Return the [x, y] coordinate for the center point of the cell that contains the specified text.  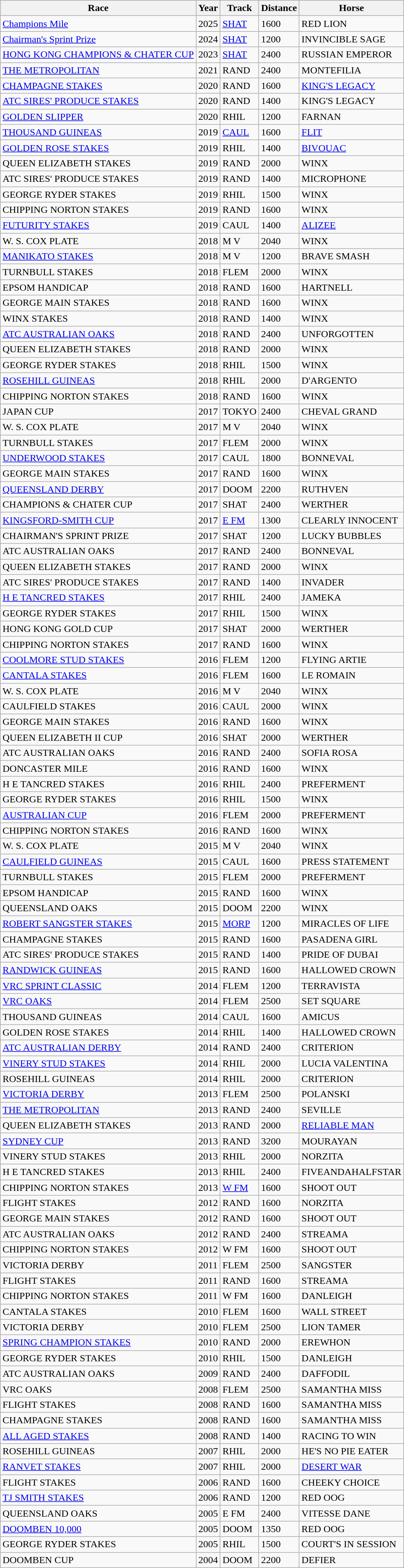
PRIDE OF DUBAI [351, 955]
AUSTRALIAN CUP [98, 815]
CAULFIELD GUINEAS [98, 861]
TERRAVISTA [351, 986]
ALL AGED STAKES [98, 1435]
CHEEKY CHOICE [351, 1482]
3200 [279, 1141]
RACING TO WIN [351, 1435]
TJ SMITH STAKES [98, 1498]
CLEARLY INNOCENT [351, 520]
FLIT [351, 132]
UNDERWOOD STAKES [98, 458]
MICROPHONE [351, 179]
MONTEFILIA [351, 70]
KINGSFORD-SMITH CUP [98, 520]
Distance [279, 8]
DOOMBEN CUP [98, 1560]
ROBERT SANGSTER STAKES [98, 923]
VITESSE DANE [351, 1513]
SANGSTER [351, 1265]
Year [208, 8]
DESERT WAR [351, 1467]
Champions Mile [98, 24]
JAPAN CUP [98, 411]
WINX STAKES [98, 318]
PRESS STATEMENT [351, 861]
RED LION [351, 24]
UNFORGOTTEN [351, 334]
2023 [208, 55]
FARNAN [351, 117]
SEVILLE [351, 1110]
MORP [240, 923]
CHEVAL GRAND [351, 411]
CHAIRMAN'S SPRINT PRIZE [98, 536]
HE'S NO PIE EATER [351, 1451]
1300 [279, 520]
RANDWICK GUINEAS [98, 970]
LE ROMAIN [351, 675]
2004 [208, 1560]
SPRING CHAMPION STAKES [98, 1343]
Chairman's Sprint Prize [98, 39]
AMICUS [351, 1017]
MIRACLES OF LIFE [351, 923]
2024 [208, 39]
D'ARGENTO [351, 380]
VRC SPRINT CLASSIC [98, 986]
SYDNEY CUP [98, 1141]
QUEENSLAND DERBY [98, 489]
INVINCIBLE SAGE [351, 39]
CAULFIELD STAKES [98, 707]
ATC AUSTRALIAN DERBY [98, 1048]
RUTHVEN [351, 489]
Horse [351, 8]
HONG KONG GOLD CUP [98, 629]
FUTURITY STAKES [98, 225]
LUCKY BUBBLES [351, 536]
1350 [279, 1529]
COOLMORE STUD STAKES [98, 660]
RUSSIAN EMPEROR [351, 55]
TOKYO [240, 411]
Track [240, 8]
WALL STREET [351, 1312]
CHAMPIONS & CHATER CUP [98, 505]
ALIZEE [351, 225]
FLYING ARTIE [351, 660]
SET SQUARE [351, 1001]
RANVET STAKES [98, 1467]
DEFIER [351, 1560]
EREWHON [351, 1343]
SOFIA ROSA [351, 753]
1800 [279, 458]
QUEEN ELIZABETH II CUP [98, 738]
DAFFODIL [351, 1374]
BIVOUAC [351, 148]
PASADENA GIRL [351, 939]
LUCIA VALENTINA [351, 1063]
2025 [208, 24]
MANIKATO STAKES [98, 256]
INVADER [351, 582]
Race [98, 8]
COURT'S IN SESSION [351, 1544]
2009 [208, 1374]
JAMEKA [351, 598]
RELIABLE MAN [351, 1125]
DOOMBEN 10,000 [98, 1529]
HONG KONG CHAMPIONS & CHATER CUP [98, 55]
2021 [208, 70]
BRAVE SMASH [351, 256]
HARTNELL [351, 287]
GOLDEN SLIPPER [98, 117]
POLANSKI [351, 1094]
DONCASTER MILE [98, 769]
MOURAYAN [351, 1141]
FIVEANDAHALFSTAR [351, 1172]
LION TAMER [351, 1327]
